Return (X, Y) of the center of cell containing provided text 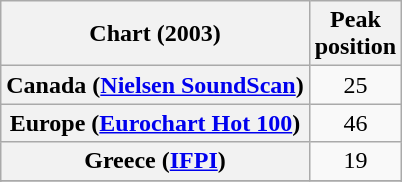
25 (355, 85)
Greece (IFPI) (155, 161)
Peakposition (355, 34)
46 (355, 123)
Canada (Nielsen SoundScan) (155, 85)
19 (355, 161)
Chart (2003) (155, 34)
Europe (Eurochart Hot 100) (155, 123)
